Output the [x, y] coordinate of the center of the cell containing the given text.  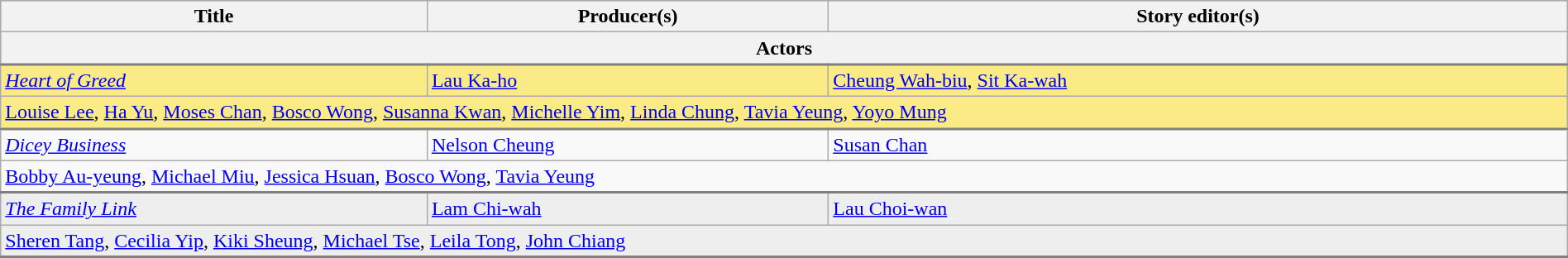
Lau Ka-ho [627, 81]
Bobby Au-yeung, Michael Miu, Jessica Hsuan, Bosco Wong, Tavia Yeung [784, 177]
Actors [784, 48]
Dicey Business [214, 144]
Lam Chi-wah [627, 208]
Story editor(s) [1198, 17]
Title [214, 17]
Susan Chan [1198, 144]
The Family Link [214, 208]
Heart of Greed [214, 81]
Lau Choi-wan [1198, 208]
Sheren Tang, Cecilia Yip, Kiki Sheung, Michael Tse, Leila Tong, John Chiang [784, 241]
Producer(s) [627, 17]
Cheung Wah-biu, Sit Ka-wah [1198, 81]
Louise Lee, Ha Yu, Moses Chan, Bosco Wong, Susanna Kwan, Michelle Yim, Linda Chung, Tavia Yeung, Yoyo Mung [784, 112]
Nelson Cheung [627, 144]
